Pinpoint the cell where the given text exists, returning its [X, Y] midpoint coordinate. 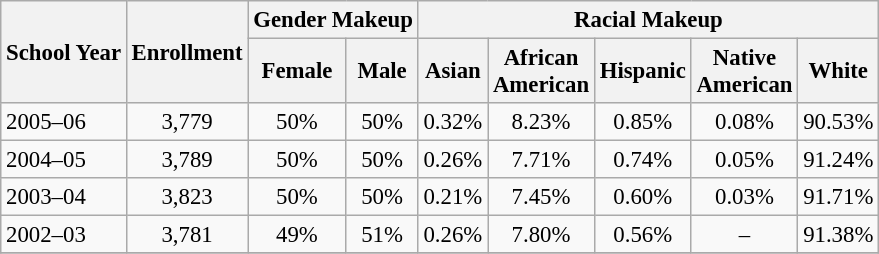
0.32% [452, 122]
Asian [452, 72]
0.56% [642, 235]
51% [382, 235]
Male [382, 72]
School Year [64, 52]
7.80% [542, 235]
3,823 [187, 197]
0.85% [642, 122]
Female [297, 72]
2002–03 [64, 235]
3,779 [187, 122]
0.08% [744, 122]
7.45% [542, 197]
91.71% [838, 197]
0.74% [642, 160]
White [838, 72]
49% [297, 235]
2003–04 [64, 197]
– [744, 235]
91.38% [838, 235]
2004–05 [64, 160]
Gender Makeup [333, 20]
Hispanic [642, 72]
Native American [744, 72]
0.60% [642, 197]
91.24% [838, 160]
7.71% [542, 160]
90.53% [838, 122]
0.21% [452, 197]
2005–06 [64, 122]
African American [542, 72]
3,789 [187, 160]
Enrollment [187, 52]
3,781 [187, 235]
0.05% [744, 160]
Racial Makeup [648, 20]
0.03% [744, 197]
8.23% [542, 122]
